Capture the cell that displays the provided text and extract its [x, y] central coordinate. 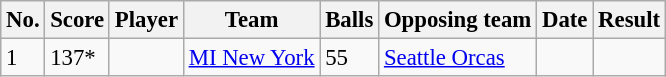
55 [350, 58]
Player [146, 20]
137* [78, 58]
Opposing team [458, 20]
1 [23, 58]
MI New York [252, 58]
Seattle Orcas [458, 58]
No. [23, 20]
Score [78, 20]
Team [252, 20]
Result [630, 20]
Balls [350, 20]
Date [565, 20]
